Return the (X, Y) coordinate for the center point of the cell that contains the specified text.  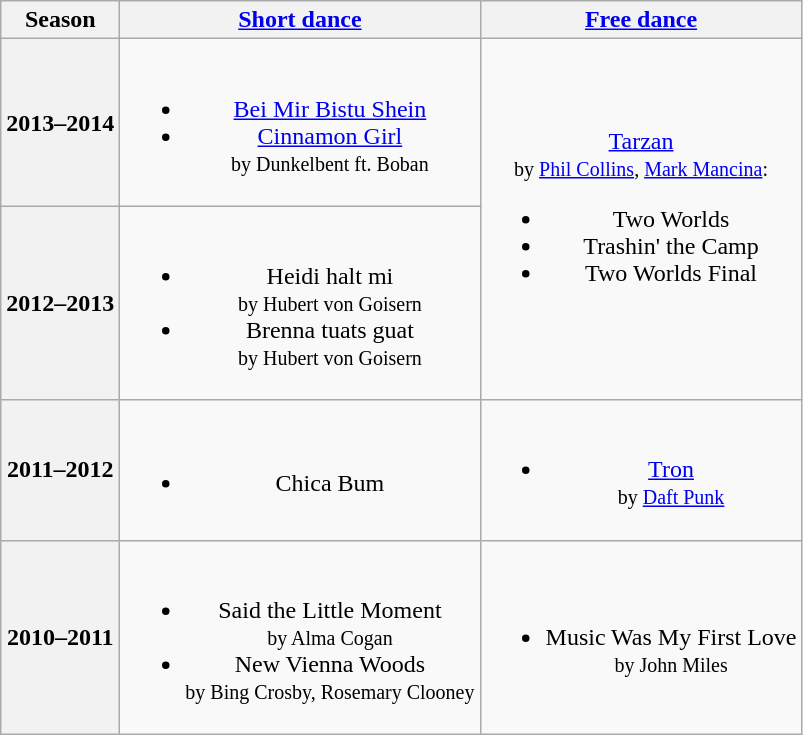
Short dance (300, 20)
2013–2014 (60, 122)
Chica Bum (300, 470)
Season (60, 20)
Free dance (641, 20)
Heidi halt mi by Hubert von Goisern Brenna tuats guat by Hubert von Goisern (300, 303)
Tarzan by Phil Collins, Mark Mancina: Two WorldsTrashin' the CampTwo Worlds Final (641, 220)
Music Was My First Love by John Miles (641, 637)
2011–2012 (60, 470)
Said the Little Moment by Alma Cogan New Vienna Woods by Bing Crosby, Rosemary Clooney (300, 637)
Tron by Daft Punk (641, 470)
Bei Mir Bistu Shein Cinnamon Girl by Dunkelbent ft. Boban (300, 122)
2010–2011 (60, 637)
2012–2013 (60, 303)
